Output the (x, y) coordinate of the center of the cell containing the given text.  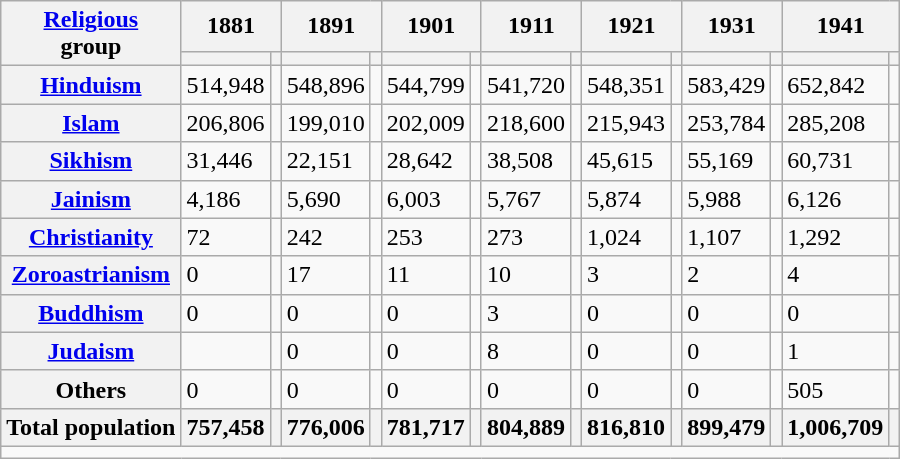
242 (326, 237)
652,842 (836, 85)
757,458 (226, 427)
1,006,709 (836, 427)
1901 (431, 26)
1 (836, 351)
206,806 (226, 123)
31,446 (226, 161)
28,642 (426, 161)
781,717 (426, 427)
548,351 (626, 85)
541,720 (526, 85)
1931 (732, 26)
Hinduism (91, 85)
1,107 (726, 237)
1,292 (836, 237)
Jainism (91, 199)
202,009 (426, 123)
72 (226, 237)
5,767 (526, 199)
285,208 (836, 123)
544,799 (426, 85)
17 (326, 275)
Others (91, 389)
2 (726, 275)
1891 (331, 26)
5,988 (726, 199)
4 (836, 275)
1921 (632, 26)
Zoroastrianism (91, 275)
218,600 (526, 123)
899,479 (726, 427)
6,126 (836, 199)
Christianity (91, 237)
199,010 (326, 123)
505 (836, 389)
776,006 (326, 427)
548,896 (326, 85)
55,169 (726, 161)
583,429 (726, 85)
1881 (231, 26)
5,874 (626, 199)
514,948 (226, 85)
Islam (91, 123)
Total population (91, 427)
6,003 (426, 199)
38,508 (526, 161)
8 (526, 351)
273 (526, 237)
11 (426, 275)
1911 (531, 26)
804,889 (526, 427)
10 (526, 275)
Sikhism (91, 161)
22,151 (326, 161)
1941 (841, 26)
4,186 (226, 199)
816,810 (626, 427)
Religiousgroup (91, 34)
215,943 (626, 123)
Judaism (91, 351)
253 (426, 237)
5,690 (326, 199)
1,024 (626, 237)
60,731 (836, 161)
45,615 (626, 161)
Buddhism (91, 313)
253,784 (726, 123)
